Return the (x, y) coordinate for the center point of the cell that contains the specified text.  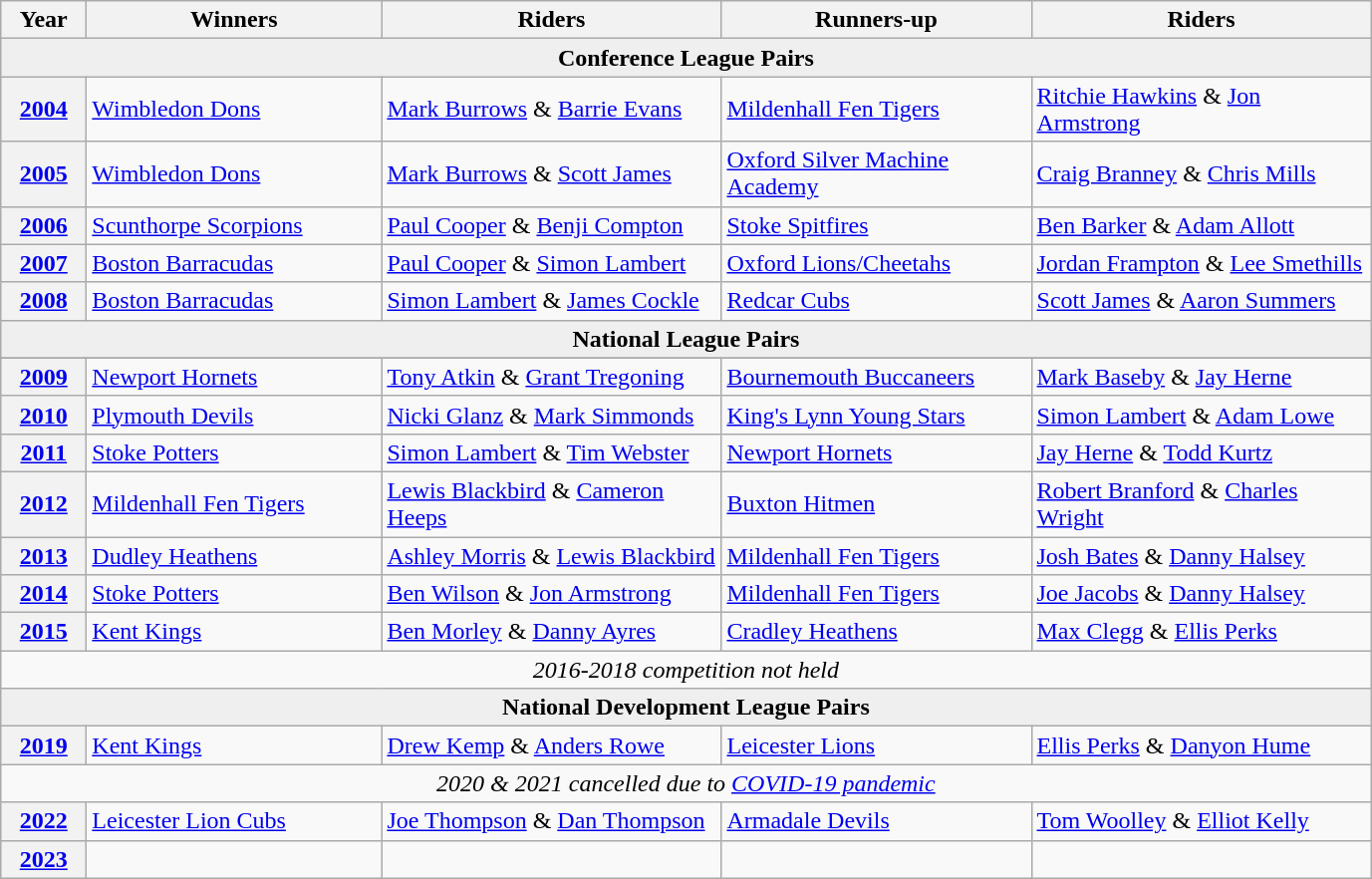
Joe Jacobs & Danny Halsey (1202, 594)
Year (44, 20)
Paul Cooper & Simon Lambert (552, 263)
Tom Woolley & Elliot Kelly (1202, 821)
2008 (44, 301)
Redcar Cubs (877, 301)
2004 (44, 110)
Runners-up (877, 20)
National Development League Pairs (686, 708)
Mark Baseby & Jay Herne (1202, 377)
Jay Herne & Todd Kurtz (1202, 452)
2013 (44, 555)
2019 (44, 745)
2022 (44, 821)
Leicester Lion Cubs (234, 821)
2005 (44, 173)
Ritchie Hawkins & Jon Armstrong (1202, 110)
2010 (44, 415)
Joe Thompson & Dan Thompson (552, 821)
Bournemouth Buccaneers (877, 377)
Leicester Lions (877, 745)
2023 (44, 859)
Scott James & Aaron Summers (1202, 301)
National League Pairs (686, 339)
Cradley Heathens (877, 632)
Jordan Frampton & Lee Smethills (1202, 263)
Winners (234, 20)
Paul Cooper & Benji Compton (552, 225)
Plymouth Devils (234, 415)
Simon Lambert & Adam Lowe (1202, 415)
Robert Branford & Charles Wright (1202, 504)
King's Lynn Young Stars (877, 415)
2009 (44, 377)
Lewis Blackbird & Cameron Heeps (552, 504)
2016-2018 competition not held (686, 670)
Ashley Morris & Lewis Blackbird (552, 555)
Mark Burrows & Barrie Evans (552, 110)
Ellis Perks & Danyon Hume (1202, 745)
Dudley Heathens (234, 555)
2011 (44, 452)
Max Clegg & Ellis Perks (1202, 632)
Conference League Pairs (686, 58)
Nicki Glanz & Mark Simmonds (552, 415)
Oxford Silver Machine Academy (877, 173)
Tony Atkin & Grant Tregoning (552, 377)
2014 (44, 594)
Simon Lambert & Tim Webster (552, 452)
2020 & 2021 cancelled due to COVID-19 pandemic (686, 783)
2015 (44, 632)
Drew Kemp & Anders Rowe (552, 745)
Ben Wilson & Jon Armstrong (552, 594)
Scunthorpe Scorpions (234, 225)
Simon Lambert & James Cockle (552, 301)
Josh Bates & Danny Halsey (1202, 555)
Mark Burrows & Scott James (552, 173)
2007 (44, 263)
Ben Morley & Danny Ayres (552, 632)
Stoke Spitfires (877, 225)
Oxford Lions/Cheetahs (877, 263)
2006 (44, 225)
Buxton Hitmen (877, 504)
Craig Branney & Chris Mills (1202, 173)
2012 (44, 504)
Armadale Devils (877, 821)
Ben Barker & Adam Allott (1202, 225)
